Determine the [x, y] coordinate at the center of the cell enclosing the given text.  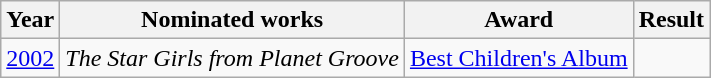
Award [518, 20]
Year [30, 20]
The Star Girls from Planet Groove [232, 58]
Best Children's Album [518, 58]
Result [671, 20]
Nominated works [232, 20]
2002 [30, 58]
